Detect which cell encompasses the target text, then output its (x, y) center coordinate. 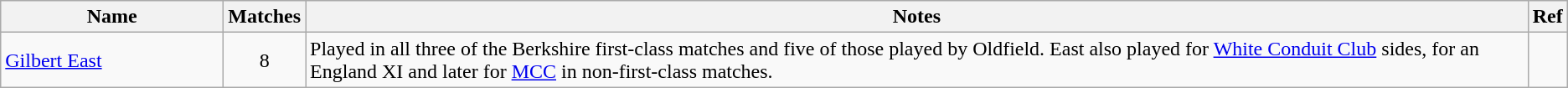
Gilbert East (112, 60)
Matches (265, 17)
8 (265, 60)
Notes (917, 17)
Ref (1548, 17)
Name (112, 17)
